Output the [X, Y] coordinate of the center of the cell containing the given text.  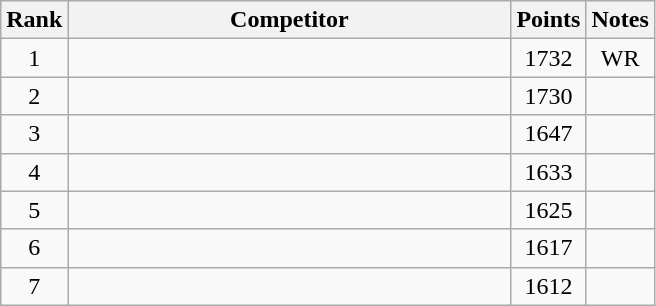
1633 [548, 172]
4 [34, 172]
6 [34, 248]
Points [548, 20]
1732 [548, 58]
1730 [548, 96]
1625 [548, 210]
Competitor [290, 20]
2 [34, 96]
Rank [34, 20]
7 [34, 286]
1617 [548, 248]
3 [34, 134]
Notes [620, 20]
1647 [548, 134]
5 [34, 210]
1 [34, 58]
WR [620, 58]
1612 [548, 286]
